Pinpoint the cell where the given text exists, returning its (X, Y) midpoint coordinate. 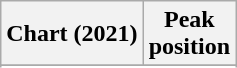
Peakposition (189, 34)
Chart (2021) (72, 34)
